Find where the given text appears and provide that cell's center as [x, y] coordinate. 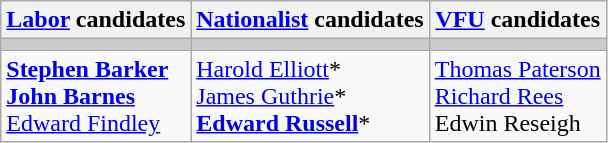
Stephen BarkerJohn BarnesEdward Findley [96, 96]
Thomas PatersonRichard ReesEdwin Reseigh [518, 96]
Nationalist candidates [310, 20]
Labor candidates [96, 20]
VFU candidates [518, 20]
Harold Elliott*James Guthrie*Edward Russell* [310, 96]
